Determine the [x, y] coordinate at the center of the cell enclosing the given text.  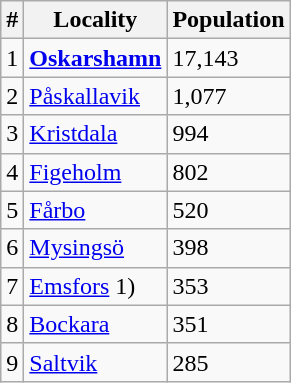
398 [228, 248]
5 [12, 210]
285 [228, 362]
Locality [96, 20]
353 [228, 286]
Oskarshamn [96, 58]
994 [228, 134]
Bockara [96, 324]
520 [228, 210]
802 [228, 172]
4 [12, 172]
351 [228, 324]
2 [12, 96]
6 [12, 248]
1 [12, 58]
1,077 [228, 96]
Kristdala [96, 134]
Emsfors 1) [96, 286]
Figeholm [96, 172]
# [12, 20]
17,143 [228, 58]
8 [12, 324]
Saltvik [96, 362]
9 [12, 362]
Påskallavik [96, 96]
Population [228, 20]
Fårbo [96, 210]
3 [12, 134]
7 [12, 286]
Mysingsö [96, 248]
